Find where the given text appears and provide that cell's center as [X, Y] coordinate. 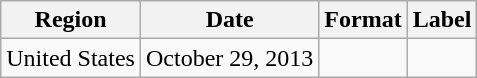
United States [71, 58]
Format [363, 20]
Region [71, 20]
Date [229, 20]
October 29, 2013 [229, 58]
Label [442, 20]
